Determine the (X, Y) coordinate at the center of the cell enclosing the given text.  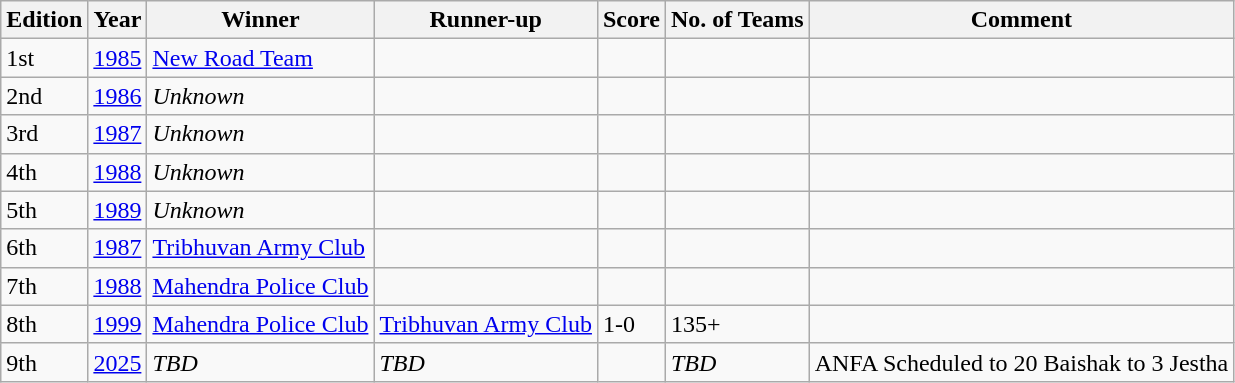
8th (44, 324)
9th (44, 362)
No. of Teams (737, 20)
1985 (118, 58)
1-0 (631, 324)
New Road Team (260, 58)
Winner (260, 20)
4th (44, 172)
Runner-up (486, 20)
Score (631, 20)
2nd (44, 96)
3rd (44, 134)
6th (44, 248)
Comment (1022, 20)
5th (44, 210)
1999 (118, 324)
7th (44, 286)
Edition (44, 20)
1st (44, 58)
2025 (118, 362)
1986 (118, 96)
Year (118, 20)
135+ (737, 324)
1989 (118, 210)
ANFA Scheduled to 20 Baishak to 3 Jestha (1022, 362)
